Detect which cell encompasses the target text, then output its (x, y) center coordinate. 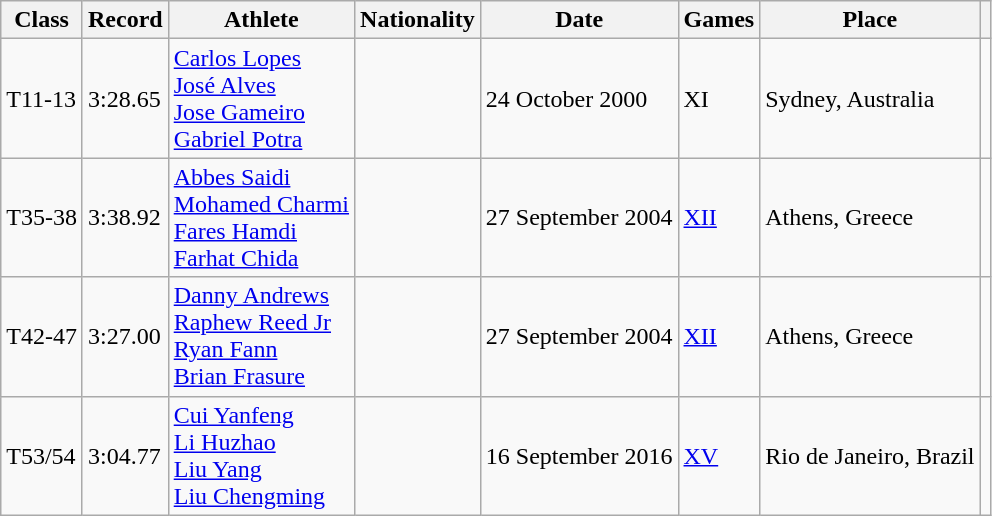
Carlos LopesJosé AlvesJose GameiroGabriel Potra (261, 98)
Record (125, 20)
Athlete (261, 20)
Games (719, 20)
Danny AndrewsRaphew Reed JrRyan FannBrian Frasure (261, 336)
Place (870, 20)
Sydney, Australia (870, 98)
3:04.77 (125, 456)
Rio de Janeiro, Brazil (870, 456)
Date (579, 20)
Abbes SaidiMohamed CharmiFares HamdiFarhat Chida (261, 218)
XV (719, 456)
3:28.65 (125, 98)
24 October 2000 (579, 98)
T53/54 (42, 456)
3:27.00 (125, 336)
3:38.92 (125, 218)
Nationality (418, 20)
XI (719, 98)
T35-38 (42, 218)
Class (42, 20)
T11-13 (42, 98)
Cui YanfengLi HuzhaoLiu YangLiu Chengming (261, 456)
T42-47 (42, 336)
16 September 2016 (579, 456)
